Detect which cell encompasses the target text, then output its [X, Y] center coordinate. 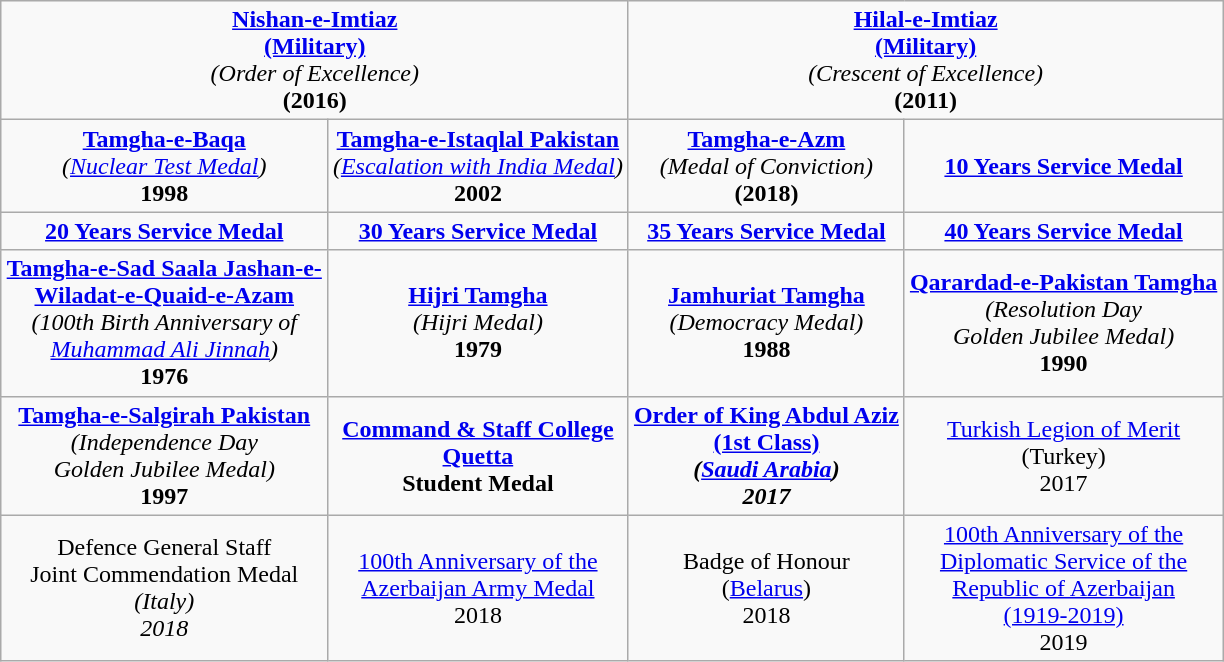
10 Years Service Medal [1063, 166]
35 Years Service Medal [766, 231]
Hilal-e-Imtiaz(Military)(Crescent of Excellence)(2011) [925, 60]
Defence General StaffJoint Commendation Medal(Italy)2018 [164, 588]
Tamgha-e-Salgirah Pakistan(Independence DayGolden Jubilee Medal)1997 [164, 456]
Command & Staff CollegeQuettaStudent Medal [478, 456]
Order of King Abdul Aziz(1st Class)(Saudi Arabia)2017 [766, 456]
Tamgha-e-Baqa(Nuclear Test Medal)1998 [164, 166]
100th Anniversary of theDiplomatic Service of theRepublic of Azerbaijan(1919-2019)2019 [1063, 588]
Tamgha-e-Sad Saala Jashan-e-Wiladat-e-Quaid-e-Azam(100th Birth Anniversary ofMuhammad Ali Jinnah)1976 [164, 323]
30 Years Service Medal [478, 231]
Hijri Tamgha(Hijri Medal)1979 [478, 323]
Turkish Legion of Merit(Turkey)2017 [1063, 456]
Nishan-e-Imtiaz(Military)(Order of Excellence)(2016) [314, 60]
Tamgha-e-Istaqlal Pakistan(Escalation with India Medal)2002 [478, 166]
Jamhuriat Tamgha(Democracy Medal)1988 [766, 323]
40 Years Service Medal [1063, 231]
Tamgha-e-Azm(Medal of Conviction)(2018) [766, 166]
Qarardad-e-Pakistan Tamgha(Resolution DayGolden Jubilee Medal)1990 [1063, 323]
20 Years Service Medal [164, 231]
Badge of Honour(Belarus)2018 [766, 588]
100th Anniversary of theAzerbaijan Army Medal2018 [478, 588]
